For the text-containing cell, return its midpoint in (x, y) coordinate format. 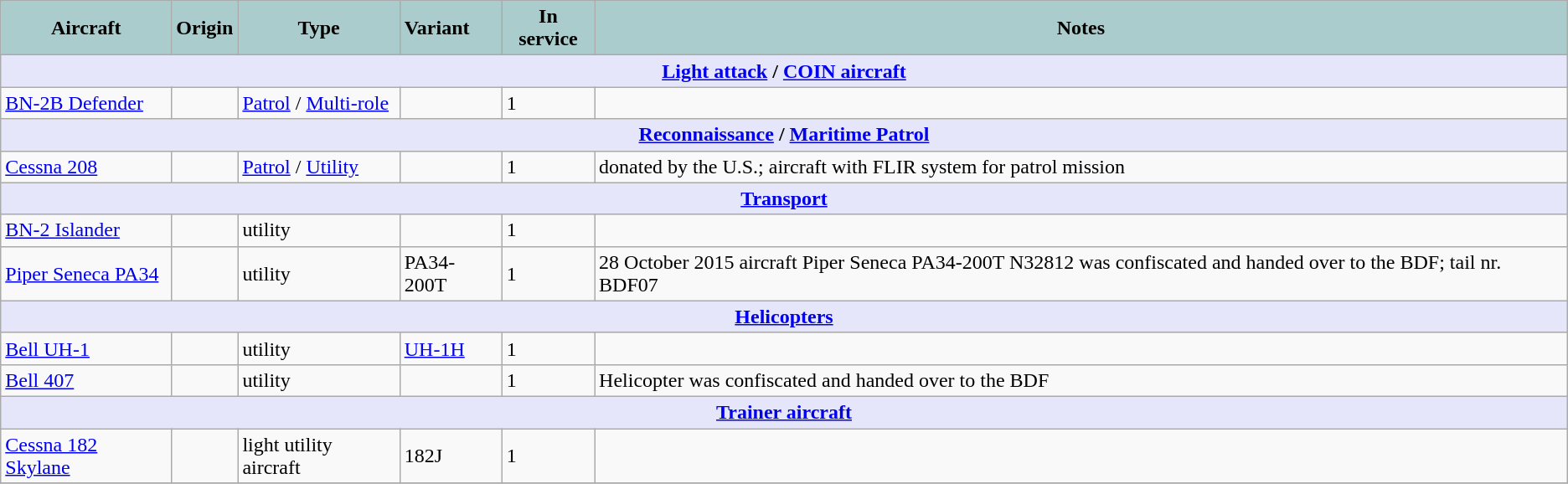
Patrol / Multi-role (318, 103)
Variant (451, 28)
Origin (204, 28)
Patrol / Utility (318, 167)
Cessna 182 Skylane (86, 456)
182J (451, 456)
Aircraft (86, 28)
In service (548, 28)
28 October 2015 aircraft Piper Seneca PA34-200T N32812 was confiscated and handed over to the BDF; tail nr. BDF07 (1081, 273)
UH-1H (451, 348)
BN-2 Islander (86, 230)
Trainer aircraft (784, 412)
light utility aircraft (318, 456)
Piper Seneca PA34 (86, 273)
Helicopters (784, 317)
Light attack / COIN aircraft (784, 71)
Type (318, 28)
BN-2B Defender (86, 103)
donated by the U.S.; aircraft with FLIR system for patrol mission (1081, 167)
Cessna 208 (86, 167)
Bell 407 (86, 380)
PA34-200T (451, 273)
Transport (784, 198)
Helicopter was confiscated and handed over to the BDF (1081, 380)
Bell UH-1 (86, 348)
Notes (1081, 28)
Reconnaissance / Maritime Patrol (784, 135)
